Provide the [X, Y] coordinate of the cell's center where the given text is located.  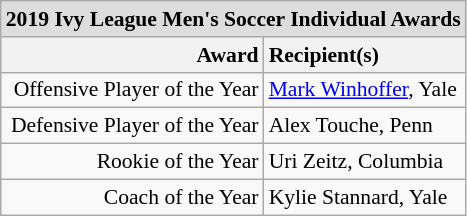
Recipient(s) [365, 55]
Defensive Player of the Year [132, 126]
Coach of the Year [132, 197]
Alex Touche, Penn [365, 126]
2019 Ivy League Men's Soccer Individual Awards [234, 19]
Award [132, 55]
Mark Winhoffer, Yale [365, 90]
Kylie Stannard, Yale [365, 197]
Rookie of the Year [132, 162]
Uri Zeitz, Columbia [365, 162]
Offensive Player of the Year [132, 90]
